Provide the [x, y] coordinate of the cell's center where the given text is located.  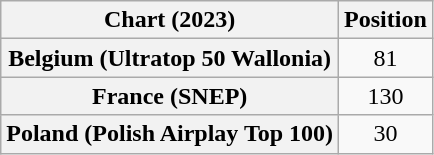
Poland (Polish Airplay Top 100) [170, 134]
130 [386, 96]
Belgium (Ultratop 50 Wallonia) [170, 58]
81 [386, 58]
France (SNEP) [170, 96]
Position [386, 20]
Chart (2023) [170, 20]
30 [386, 134]
